For the text-containing cell, return its midpoint in [x, y] coordinate format. 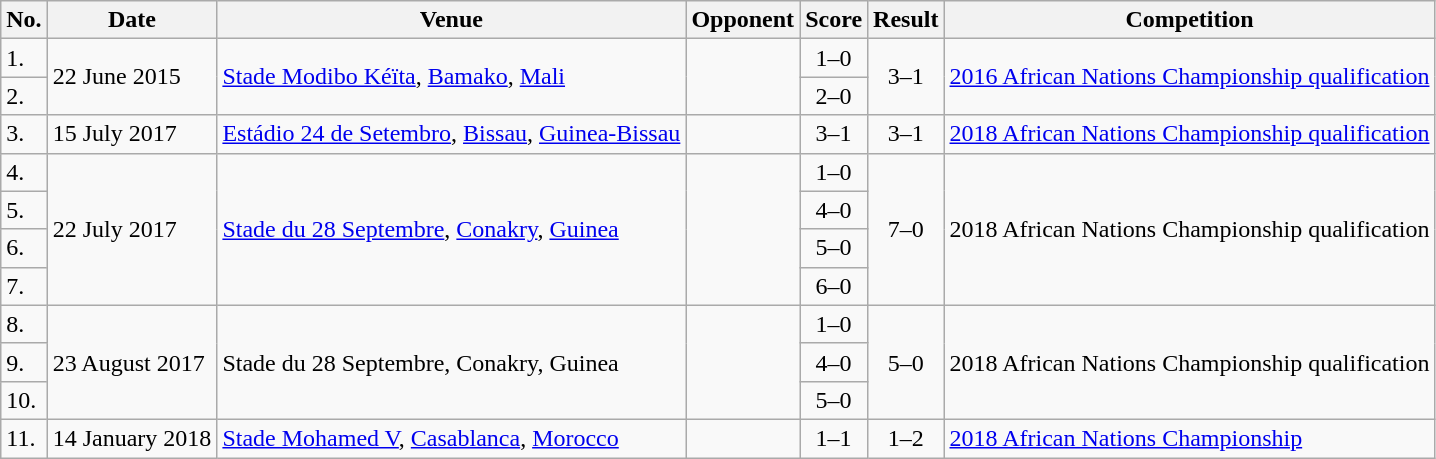
23 August 2017 [132, 362]
9. [24, 362]
Date [132, 20]
1–1 [834, 438]
Opponent [743, 20]
15 July 2017 [132, 134]
Estádio 24 de Setembro, Bissau, Guinea-Bissau [452, 134]
Competition [1190, 20]
4. [24, 172]
6–0 [834, 286]
5. [24, 210]
8. [24, 324]
Score [834, 20]
7–0 [906, 229]
1–2 [906, 438]
Stade Mohamed V, Casablanca, Morocco [452, 438]
22 June 2015 [132, 77]
3. [24, 134]
1. [24, 58]
10. [24, 400]
22 July 2017 [132, 229]
11. [24, 438]
14 January 2018 [132, 438]
2. [24, 96]
Venue [452, 20]
Result [906, 20]
2016 African Nations Championship qualification [1190, 77]
2018 African Nations Championship [1190, 438]
7. [24, 286]
Stade Modibo Kéïta, Bamako, Mali [452, 77]
6. [24, 248]
2–0 [834, 96]
No. [24, 20]
